Identify which cell holds the provided text, then report its (X, Y) central coordinate. 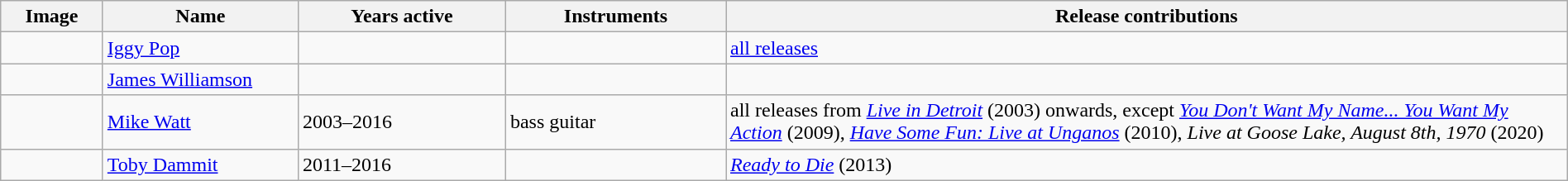
James Williamson (200, 79)
2011–2016 (402, 164)
Image (52, 17)
2003–2016 (402, 122)
Release contributions (1147, 17)
Ready to Die (2013) (1147, 164)
Name (200, 17)
bass guitar (615, 122)
all releases (1147, 48)
Years active (402, 17)
Instruments (615, 17)
Mike Watt (200, 122)
Iggy Pop (200, 48)
Toby Dammit (200, 164)
